Determine the [x, y] coordinate at the center of the cell enclosing the given text.  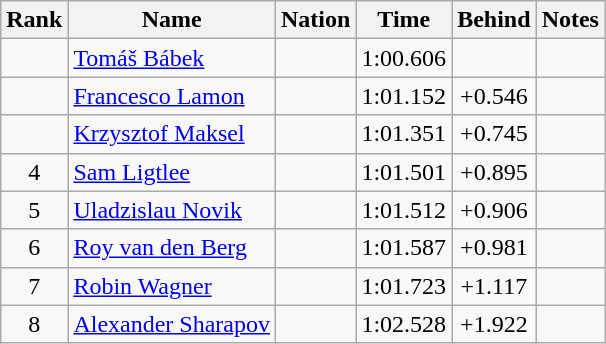
+1.922 [494, 324]
1:01.152 [404, 96]
+0.895 [494, 172]
+0.906 [494, 210]
1:01.351 [404, 134]
Rank [34, 20]
1:01.587 [404, 248]
1:01.512 [404, 210]
1:00.606 [404, 58]
7 [34, 286]
Behind [494, 20]
Alexander Sharapov [172, 324]
+0.546 [494, 96]
Robin Wagner [172, 286]
1:02.528 [404, 324]
+0.745 [494, 134]
Name [172, 20]
8 [34, 324]
Notes [570, 20]
6 [34, 248]
Nation [316, 20]
Tomáš Bábek [172, 58]
Francesco Lamon [172, 96]
Time [404, 20]
1:01.501 [404, 172]
+0.981 [494, 248]
1:01.723 [404, 286]
5 [34, 210]
Krzysztof Maksel [172, 134]
4 [34, 172]
Uladzislau Novik [172, 210]
Sam Ligtlee [172, 172]
+1.117 [494, 286]
Roy van den Berg [172, 248]
